Determine the (x, y) coordinate at the center of the cell enclosing the given text.  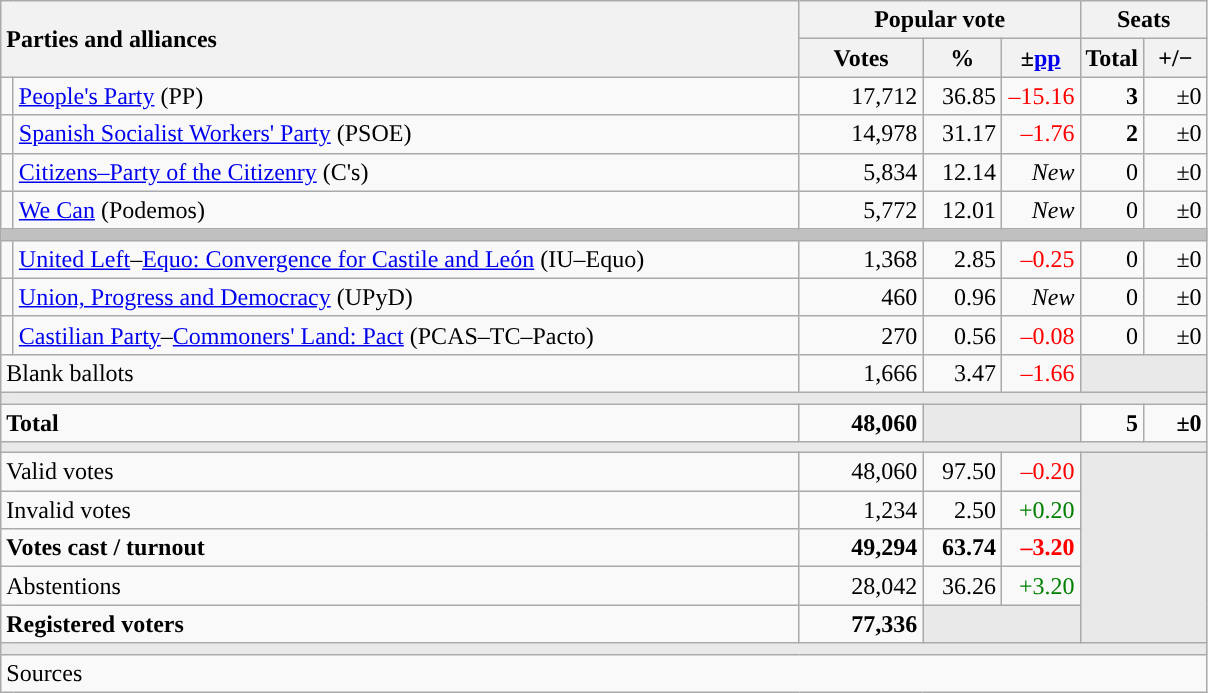
Valid votes (400, 472)
5,834 (861, 172)
36.26 (962, 586)
% (962, 58)
3.47 (962, 373)
63.74 (962, 548)
–1.76 (1040, 134)
–3.20 (1040, 548)
28,042 (861, 586)
Seats (1144, 20)
–0.20 (1040, 472)
1,234 (861, 510)
77,336 (861, 624)
49,294 (861, 548)
Union, Progress and Democracy (UPyD) (406, 297)
United Left–Equo: Convergence for Castile and León (IU–Equo) (406, 259)
±pp (1040, 58)
Spanish Socialist Workers' Party (PSOE) (406, 134)
5 (1112, 423)
We Can (Podemos) (406, 210)
+3.20 (1040, 586)
–0.08 (1040, 335)
2 (1112, 134)
5,772 (861, 210)
Votes cast / turnout (400, 548)
Invalid votes (400, 510)
–15.16 (1040, 96)
Castilian Party–Commoners' Land: Pact (PCAS–TC–Pacto) (406, 335)
People's Party (PP) (406, 96)
12.14 (962, 172)
97.50 (962, 472)
Registered voters (400, 624)
–0.25 (1040, 259)
36.85 (962, 96)
Popular vote (940, 20)
Abstentions (400, 586)
2.50 (962, 510)
1,368 (861, 259)
0.56 (962, 335)
270 (861, 335)
Votes (861, 58)
12.01 (962, 210)
14,978 (861, 134)
2.85 (962, 259)
Blank ballots (400, 373)
Sources (604, 673)
+0.20 (1040, 510)
460 (861, 297)
0.96 (962, 297)
17,712 (861, 96)
+/− (1176, 58)
1,666 (861, 373)
31.17 (962, 134)
Citizens–Party of the Citizenry (C's) (406, 172)
3 (1112, 96)
Parties and alliances (400, 39)
–1.66 (1040, 373)
